Locate the cell with the specified text and output its [X, Y] center coordinate. 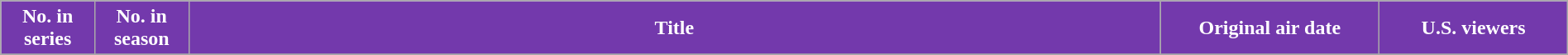
Original air date [1270, 28]
No. inseason [141, 28]
No. inseries [48, 28]
U.S. viewers [1474, 28]
Title [675, 28]
